From the cell containing the given text, extract its center point as (X, Y) coordinate. 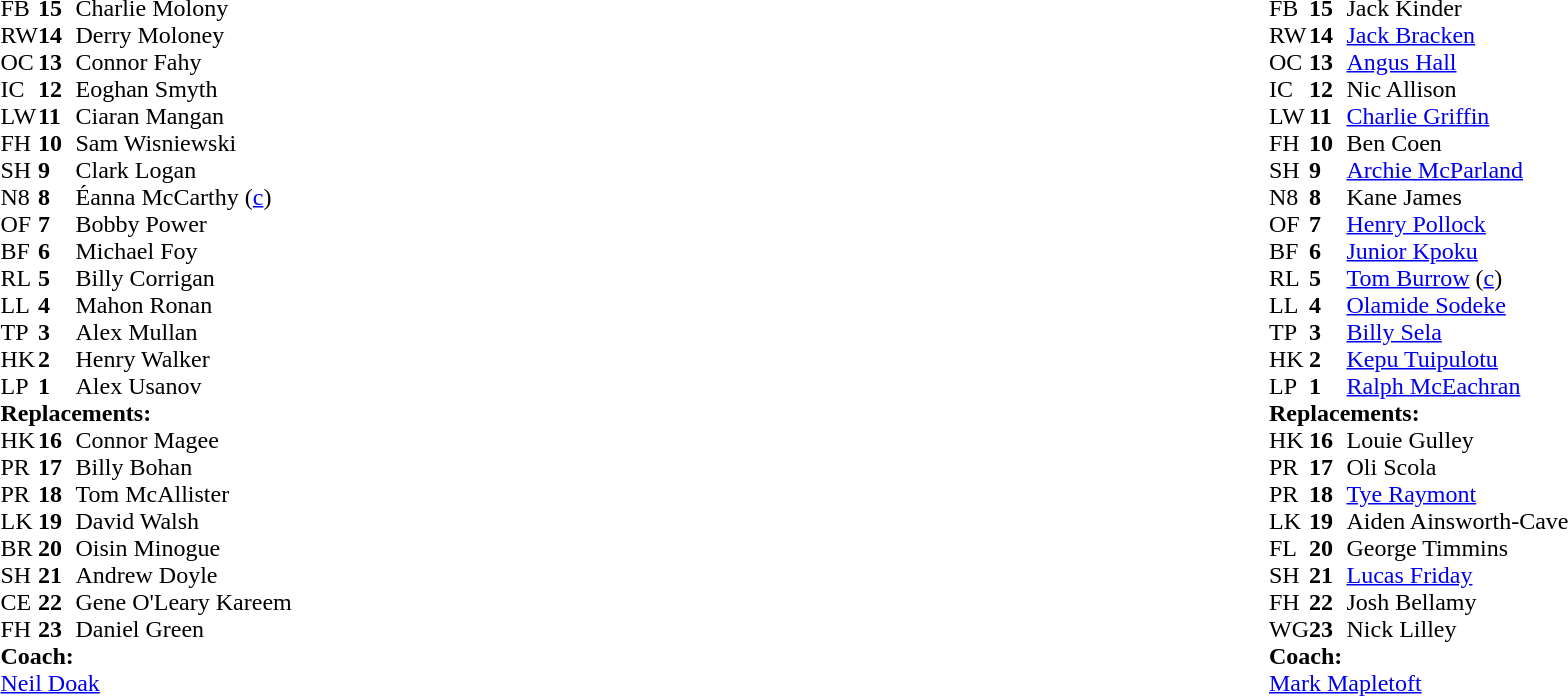
Bobby Power (184, 224)
Junior Kpoku (1457, 252)
Oli Scola (1457, 468)
Angus Hall (1457, 62)
Nic Allison (1457, 90)
Daniel Green (184, 630)
Archie McParland (1457, 170)
Ciaran Mangan (184, 116)
Mahon Ronan (184, 306)
Ralph McEachran (1457, 386)
BR (19, 548)
Billy Sela (1457, 332)
Ben Coen (1457, 144)
Alex Usanov (184, 386)
Sam Wisniewski (184, 144)
Henry Pollock (1457, 224)
Tye Raymont (1457, 494)
Lucas Friday (1457, 576)
Derry Moloney (184, 36)
Louie Gulley (1457, 440)
Kane James (1457, 198)
Oisin Minogue (184, 548)
Henry Walker (184, 360)
Jack Bracken (1457, 36)
Gene O'Leary Kareem (184, 602)
Michael Foy (184, 252)
Aiden Ainsworth-Cave (1457, 522)
Eoghan Smyth (184, 90)
Kepu Tuipulotu (1457, 360)
Charlie Griffin (1457, 116)
Clark Logan (184, 170)
Josh Bellamy (1457, 602)
Olamide Sodeke (1457, 306)
WG (1289, 630)
Billy Corrigan (184, 278)
Connor Fahy (184, 62)
George Timmins (1457, 548)
Alex Mullan (184, 332)
Éanna McCarthy (c) (184, 198)
Billy Bohan (184, 468)
Tom McAllister (184, 494)
Andrew Doyle (184, 576)
FL (1289, 548)
David Walsh (184, 522)
Nick Lilley (1457, 630)
CE (19, 602)
Tom Burrow (c) (1457, 278)
Connor Magee (184, 440)
